From the cell containing the given text, extract its center point as [X, Y] coordinate. 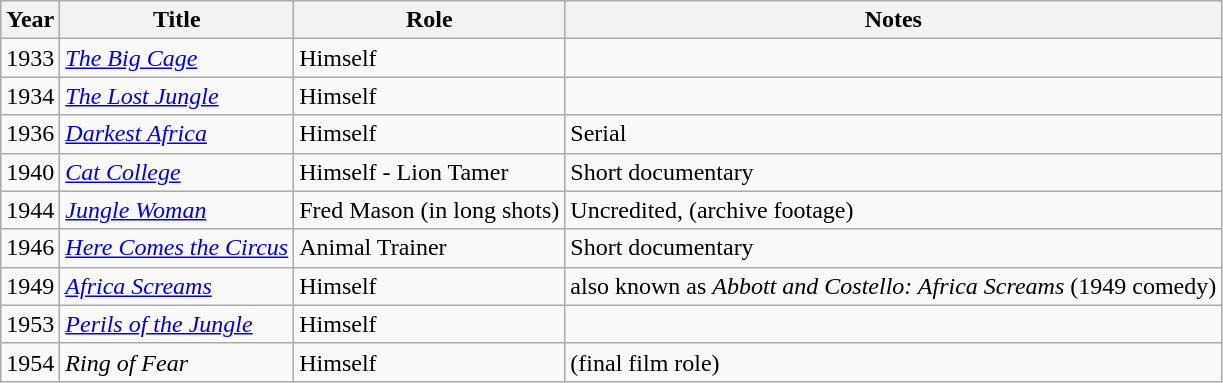
Himself - Lion Tamer [430, 172]
The Lost Jungle [177, 96]
1946 [30, 248]
Fred Mason (in long shots) [430, 210]
Here Comes the Circus [177, 248]
Notes [894, 20]
Darkest Africa [177, 134]
1934 [30, 96]
Cat College [177, 172]
Africa Screams [177, 286]
Year [30, 20]
Role [430, 20]
1954 [30, 362]
Perils of the Jungle [177, 324]
1940 [30, 172]
Uncredited, (archive footage) [894, 210]
also known as Abbott and Costello: Africa Screams (1949 comedy) [894, 286]
The Big Cage [177, 58]
Jungle Woman [177, 210]
1944 [30, 210]
Animal Trainer [430, 248]
(final film role) [894, 362]
Serial [894, 134]
Title [177, 20]
1949 [30, 286]
1953 [30, 324]
Ring of Fear [177, 362]
1933 [30, 58]
1936 [30, 134]
